Determine the [x, y] coordinate at the center of the cell enclosing the given text.  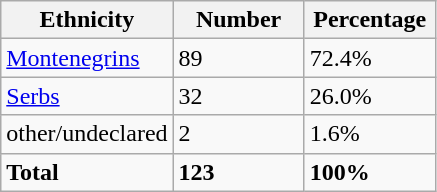
26.0% [370, 96]
1.6% [370, 134]
123 [238, 172]
Percentage [370, 20]
2 [238, 134]
100% [370, 172]
Montenegrins [87, 58]
32 [238, 96]
Number [238, 20]
89 [238, 58]
other/undeclared [87, 134]
Ethnicity [87, 20]
Total [87, 172]
Serbs [87, 96]
72.4% [370, 58]
